Capture the cell that displays the provided text and extract its [X, Y] central coordinate. 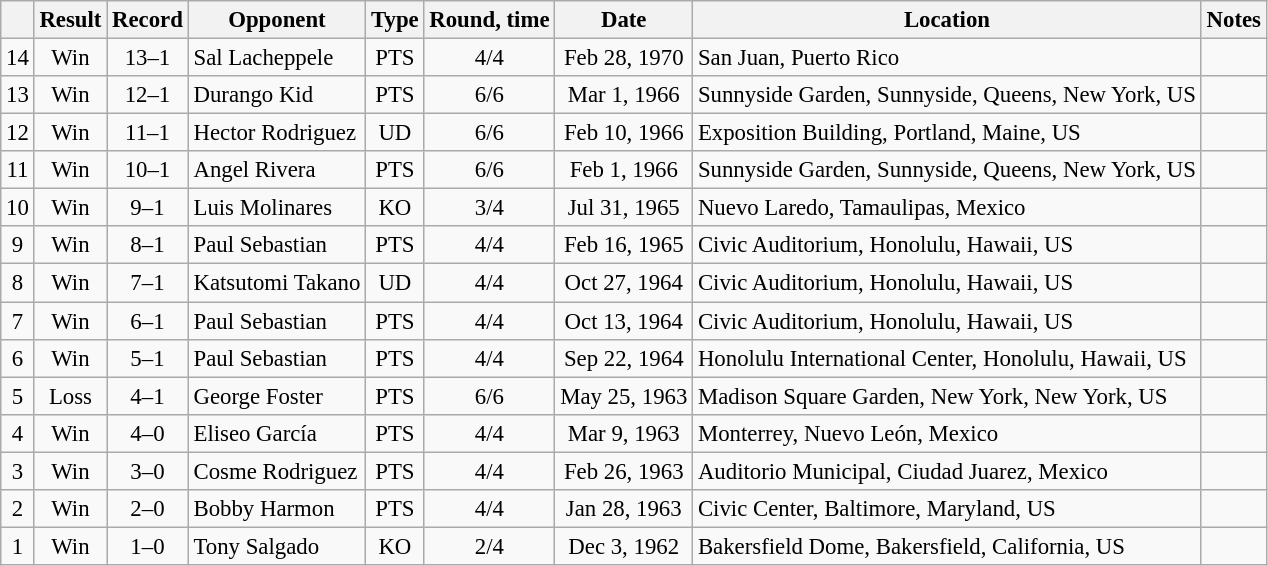
4–1 [148, 396]
7 [18, 321]
Bakersfield Dome, Bakersfield, California, US [948, 546]
Loss [70, 396]
Auditorio Municipal, Ciudad Juarez, Mexico [948, 471]
5–1 [148, 358]
3 [18, 471]
Bobby Harmon [277, 509]
Eliseo García [277, 433]
13 [18, 95]
9–1 [148, 208]
Feb 16, 1965 [624, 245]
Tony Salgado [277, 546]
Civic Center, Baltimore, Maryland, US [948, 509]
Madison Square Garden, New York, New York, US [948, 396]
8–1 [148, 245]
8 [18, 283]
George Foster [277, 396]
Hector Rodriguez [277, 133]
Notes [1234, 20]
12–1 [148, 95]
Round, time [490, 20]
Type [395, 20]
Mar 1, 1966 [624, 95]
Oct 27, 1964 [624, 283]
14 [18, 58]
Oct 13, 1964 [624, 321]
Dec 3, 1962 [624, 546]
Monterrey, Nuevo León, Mexico [948, 433]
Sep 22, 1964 [624, 358]
Exposition Building, Portland, Maine, US [948, 133]
Mar 9, 1963 [624, 433]
San Juan, Puerto Rico [948, 58]
Sal Lacheppele [277, 58]
1 [18, 546]
6 [18, 358]
Feb 28, 1970 [624, 58]
3/4 [490, 208]
Record [148, 20]
13–1 [148, 58]
Feb 26, 1963 [624, 471]
5 [18, 396]
6–1 [148, 321]
2/4 [490, 546]
2 [18, 509]
12 [18, 133]
11 [18, 170]
May 25, 1963 [624, 396]
Jul 31, 1965 [624, 208]
3–0 [148, 471]
Nuevo Laredo, Tamaulipas, Mexico [948, 208]
9 [18, 245]
Opponent [277, 20]
Cosme Rodriguez [277, 471]
Date [624, 20]
7–1 [148, 283]
Durango Kid [277, 95]
Angel Rivera [277, 170]
Feb 1, 1966 [624, 170]
Katsutomi Takano [277, 283]
Feb 10, 1966 [624, 133]
Luis Molinares [277, 208]
2–0 [148, 509]
Jan 28, 1963 [624, 509]
1–0 [148, 546]
4 [18, 433]
11–1 [148, 133]
Honolulu International Center, Honolulu, Hawaii, US [948, 358]
Location [948, 20]
10 [18, 208]
Result [70, 20]
10–1 [148, 170]
4–0 [148, 433]
